Find where the given text appears and provide that cell's center as [x, y] coordinate. 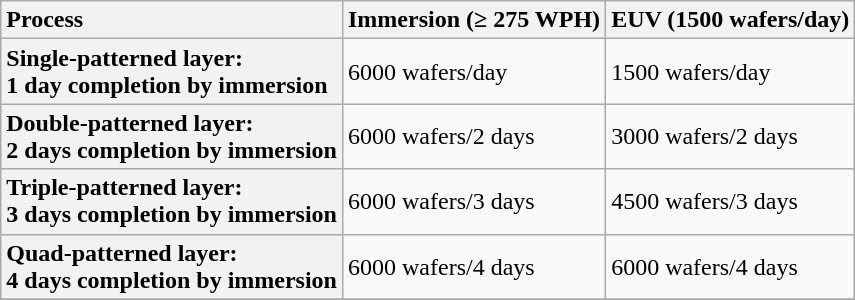
4500 wafers/3 days [730, 202]
Double-patterned layer:2 days completion by immersion [172, 136]
Quad-patterned layer:4 days completion by immersion [172, 266]
6000 wafers/2 days [474, 136]
6000 wafers/day [474, 72]
3000 wafers/2 days [730, 136]
Process [172, 20]
EUV (1500 wafers/day) [730, 20]
Single-patterned layer:1 day completion by immersion [172, 72]
1500 wafers/day [730, 72]
Triple-patterned layer:3 days completion by immersion [172, 202]
Immersion (≥ 275 WPH) [474, 20]
6000 wafers/3 days [474, 202]
